Provide the [X, Y] coordinate of the cell's center where the given text is located.  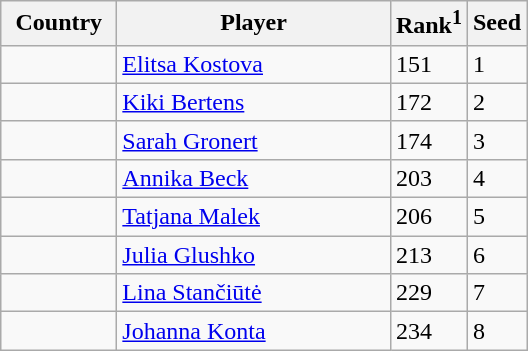
4 [496, 178]
Lina Stančiūtė [254, 293]
2 [496, 102]
1 [496, 64]
172 [428, 102]
3 [496, 140]
174 [428, 140]
Johanna Konta [254, 331]
Seed [496, 24]
206 [428, 217]
Rank1 [428, 24]
151 [428, 64]
Country [59, 24]
Player [254, 24]
203 [428, 178]
6 [496, 255]
Elitsa Kostova [254, 64]
7 [496, 293]
234 [428, 331]
229 [428, 293]
8 [496, 331]
Kiki Bertens [254, 102]
Sarah Gronert [254, 140]
213 [428, 255]
Julia Glushko [254, 255]
5 [496, 217]
Annika Beck [254, 178]
Tatjana Malek [254, 217]
